Detect which cell encompasses the target text, then output its (X, Y) center coordinate. 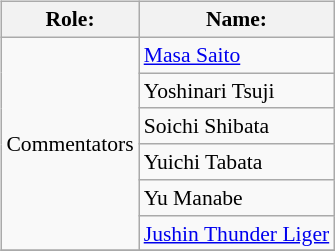
Name: (237, 20)
Yuichi Tabata (237, 162)
Yoshinari Tsuji (237, 91)
Soichi Shibata (237, 126)
Jushin Thunder Liger (237, 233)
Commentators (70, 144)
Yu Manabe (237, 198)
Masa Saito (237, 55)
Role: (70, 20)
